Return the (x, y) coordinate for the center point of the cell that contains the specified text.  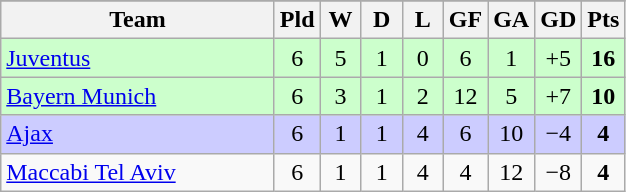
D (382, 20)
Team (138, 20)
Pts (604, 20)
2 (422, 96)
Bayern Munich (138, 96)
+7 (558, 96)
Ajax (138, 134)
+5 (558, 58)
GA (512, 20)
Pld (297, 20)
0 (422, 58)
Juventus (138, 58)
L (422, 20)
−4 (558, 134)
16 (604, 58)
GD (558, 20)
3 (340, 96)
Maccabi Tel Aviv (138, 172)
W (340, 20)
−8 (558, 172)
GF (465, 20)
